Determine the [x, y] coordinate at the center of the cell enclosing the given text.  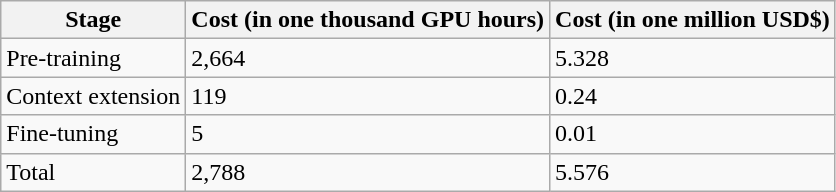
Context extension [94, 96]
119 [368, 96]
Stage [94, 20]
2,788 [368, 172]
5.328 [693, 58]
Pre-training [94, 58]
2,664 [368, 58]
0.24 [693, 96]
5 [368, 134]
Total [94, 172]
Fine-tuning [94, 134]
Cost (in one thousand GPU hours) [368, 20]
Cost (in one million USD$) [693, 20]
0.01 [693, 134]
5.576 [693, 172]
